Scan for the cell matching the given text and deliver its [X, Y] coordinate at center. 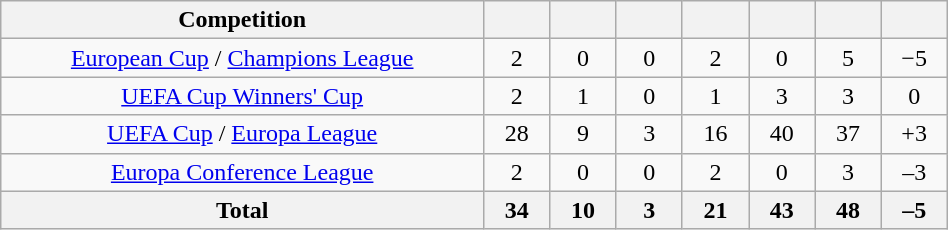
37 [848, 134]
–5 [914, 210]
43 [782, 210]
40 [782, 134]
10 [583, 210]
−5 [914, 58]
Competition [242, 20]
Total [242, 210]
21 [715, 210]
+3 [914, 134]
34 [517, 210]
UEFA Cup / Europa League [242, 134]
16 [715, 134]
28 [517, 134]
–3 [914, 172]
5 [848, 58]
European Cup / Champions League [242, 58]
48 [848, 210]
Europa Conference League [242, 172]
9 [583, 134]
UEFA Cup Winners' Cup [242, 96]
